Search for the cell housing the specified text and yield its [x, y] center coordinate. 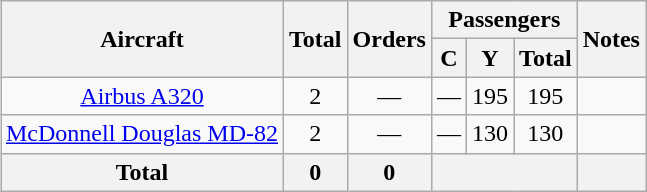
Passengers [504, 20]
Airbus A320 [142, 96]
Notes [611, 39]
Aircraft [142, 39]
Y [490, 58]
C [448, 58]
McDonnell Douglas MD-82 [142, 134]
Orders [389, 39]
